Scan for the cell matching the given text and deliver its (X, Y) coordinate at center. 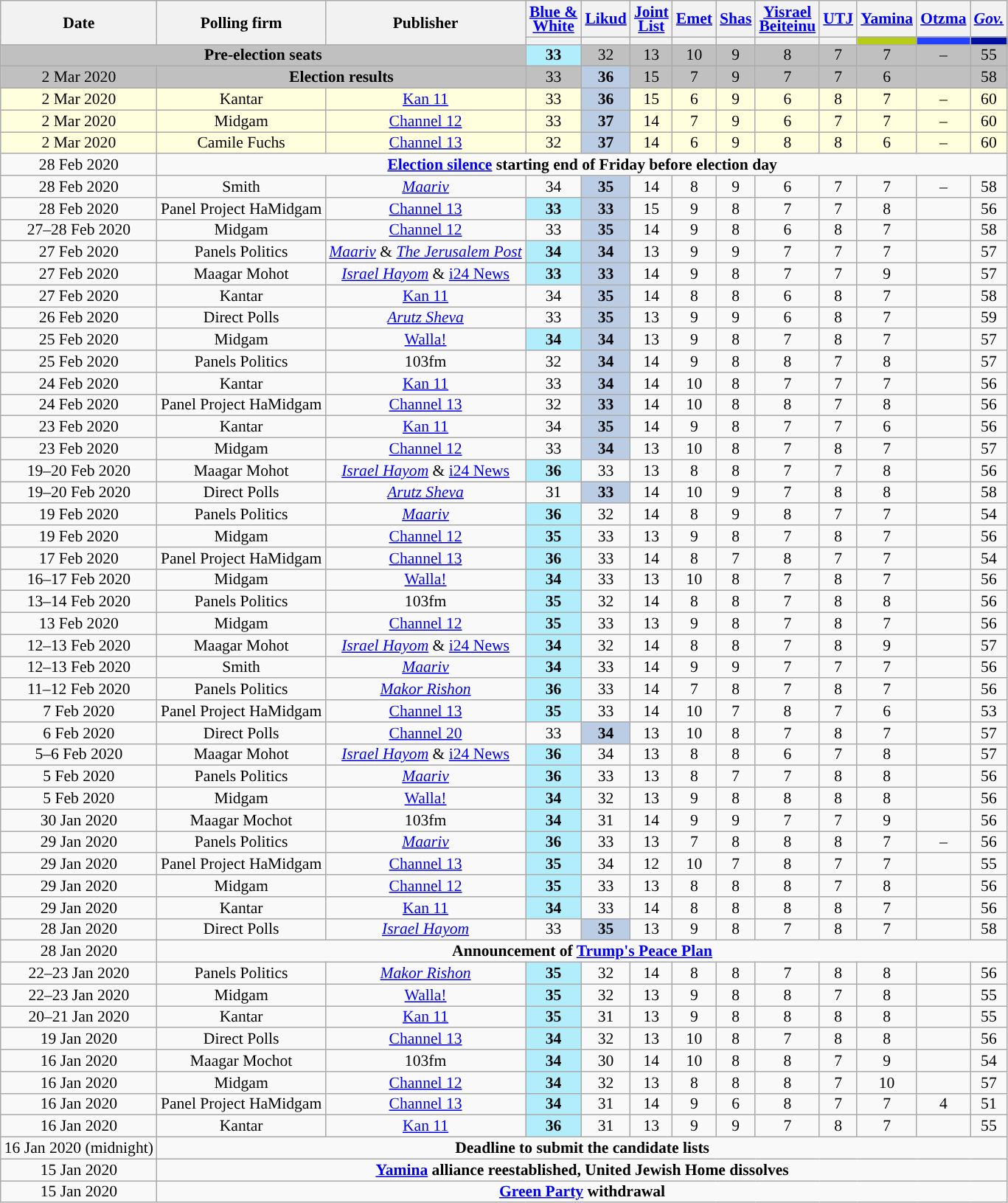
4 (943, 1104)
Green Party withdrawal (583, 1192)
Otzma (943, 19)
Election results (341, 77)
19 Jan 2020 (79, 1039)
12 (652, 864)
Gov. (990, 19)
UTJ (838, 19)
59 (990, 318)
Shas (736, 19)
Camile Fuchs (241, 143)
51 (990, 1104)
6 Feb 2020 (79, 733)
Pre-election seats (263, 55)
16 Jan 2020 (midnight) (79, 1148)
11–12 Feb 2020 (79, 690)
Election silence starting end of Friday before election day (583, 165)
53 (990, 711)
Likud (606, 19)
20–21 Jan 2020 (79, 1017)
27–28 Feb 2020 (79, 230)
30 Jan 2020 (79, 820)
Date (79, 22)
13 Feb 2020 (79, 624)
5–6 Feb 2020 (79, 755)
Blue &White (553, 19)
Deadline to submit the candidate lists (583, 1148)
Maariv & The Jerusalem Post (425, 252)
Emet (695, 19)
Channel 20 (425, 733)
17 Feb 2020 (79, 558)
Israel Hayom (425, 929)
16–17 Feb 2020 (79, 580)
13–14 Feb 2020 (79, 602)
Yamina alliance reestablished, United Jewish Home dissolves (583, 1170)
7 Feb 2020 (79, 711)
YisraelBeiteinu (788, 19)
Publisher (425, 22)
Yamina (886, 19)
Polling firm (241, 22)
30 (606, 1061)
JointList (652, 19)
26 Feb 2020 (79, 318)
Announcement of Trump's Peace Plan (583, 951)
